Find where the given text appears and provide that cell's center as [X, Y] coordinate. 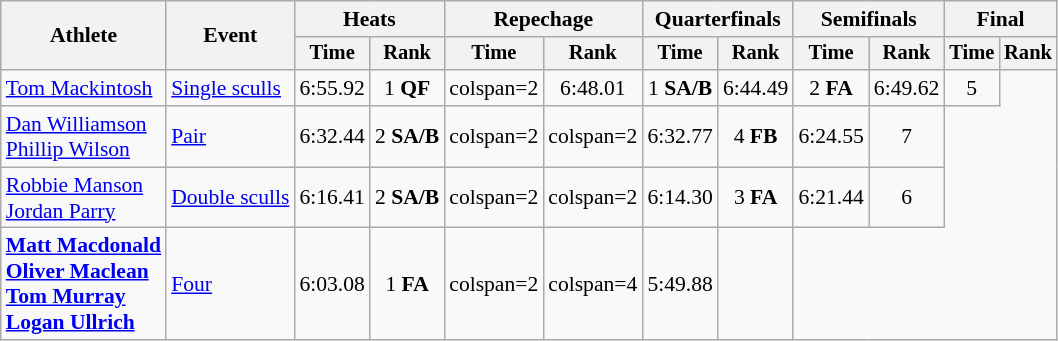
Matt MacdonaldOliver MacleanTom MurrayLogan Ullrich [84, 284]
2 FA [830, 88]
6:14.30 [680, 198]
Semifinals [868, 19]
Repechage [543, 19]
5 [972, 88]
Pair [230, 136]
colspan=4 [592, 284]
Athlete [84, 36]
1 QF [407, 88]
Robbie MansonJordan Parry [84, 198]
Double sculls [230, 198]
4 FB [756, 136]
6:32.77 [680, 136]
6:03.08 [332, 284]
Final [1000, 19]
6:16.41 [332, 198]
6:24.55 [830, 136]
Single sculls [230, 88]
Tom Mackintosh [84, 88]
6:55.92 [332, 88]
6 [906, 198]
5:49.88 [680, 284]
6:48.01 [592, 88]
6:49.62 [906, 88]
Heats [369, 19]
1 SA/B [680, 88]
Event [230, 36]
Dan WilliamsonPhillip Wilson [84, 136]
6:32.44 [332, 136]
3 FA [756, 198]
7 [906, 136]
1 FA [407, 284]
Quarterfinals [718, 19]
6:44.49 [756, 88]
6:21.44 [830, 198]
Four [230, 284]
